From the cell containing the given text, extract its center point as [X, Y] coordinate. 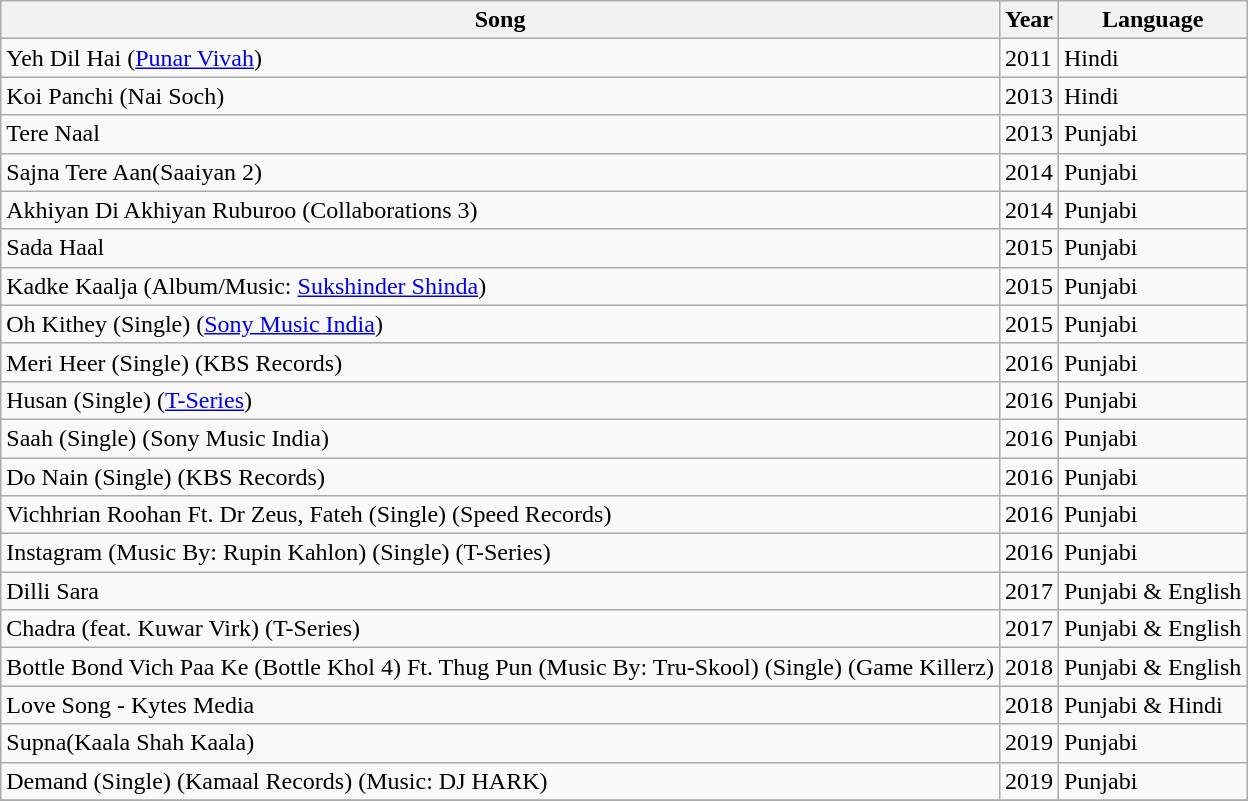
Akhiyan Di Akhiyan Ruburoo (Collaborations 3) [500, 210]
Dilli Sara [500, 591]
Year [1028, 20]
Vichhrian Roohan Ft. Dr Zeus, Fateh (Single) (Speed Records) [500, 515]
Koi Panchi (Nai Soch) [500, 96]
Supna(Kaala Shah Kaala) [500, 743]
Husan (Single) (T-Series) [500, 400]
Meri Heer (Single) (KBS Records) [500, 362]
Sada Haal [500, 248]
Love Song - Kytes Media [500, 705]
Song [500, 20]
Yeh Dil Hai (Punar Vivah) [500, 58]
2011 [1028, 58]
Sajna Tere Aan(Saaiyan 2) [500, 172]
Demand (Single) (Kamaal Records) (Music: DJ HARK) [500, 781]
Oh Kithey (Single) (Sony Music India) [500, 324]
Chadra (feat. Kuwar Virk) (T-Series) [500, 629]
Do Nain (Single) (KBS Records) [500, 477]
Tere Naal [500, 134]
Language [1152, 20]
Punjabi & Hindi [1152, 705]
Kadke Kaalja (Album/Music: Sukshinder Shinda) [500, 286]
Saah (Single) (Sony Music India) [500, 438]
Instagram (Music By: Rupin Kahlon) (Single) (T-Series) [500, 553]
Bottle Bond Vich Paa Ke (Bottle Khol 4) Ft. Thug Pun (Music By: Tru-Skool) (Single) (Game Killerz) [500, 667]
